Capture the cell that displays the provided text and extract its (x, y) central coordinate. 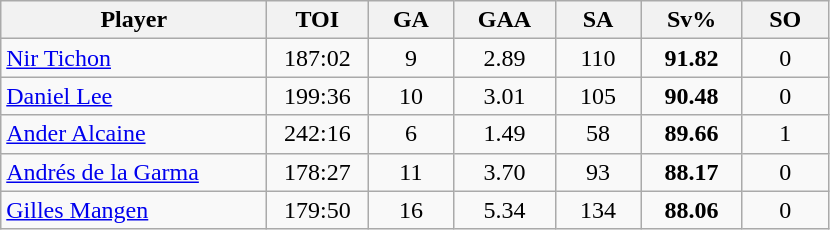
178:27 (318, 172)
134 (598, 210)
58 (598, 134)
SA (598, 20)
Nir Tichon (134, 58)
93 (598, 172)
16 (411, 210)
5.34 (504, 210)
9 (411, 58)
Andrés de la Garma (134, 172)
89.66 (692, 134)
SO (785, 20)
90.48 (692, 96)
242:16 (318, 134)
GAA (504, 20)
Sv% (692, 20)
Ander Alcaine (134, 134)
3.01 (504, 96)
110 (598, 58)
2.89 (504, 58)
88.17 (692, 172)
88.06 (692, 210)
11 (411, 172)
1 (785, 134)
1.49 (504, 134)
3.70 (504, 172)
Player (134, 20)
10 (411, 96)
Daniel Lee (134, 96)
GA (411, 20)
199:36 (318, 96)
179:50 (318, 210)
187:02 (318, 58)
91.82 (692, 58)
6 (411, 134)
Gilles Mangen (134, 210)
105 (598, 96)
TOI (318, 20)
